Identify which cell holds the provided text, then report its (X, Y) central coordinate. 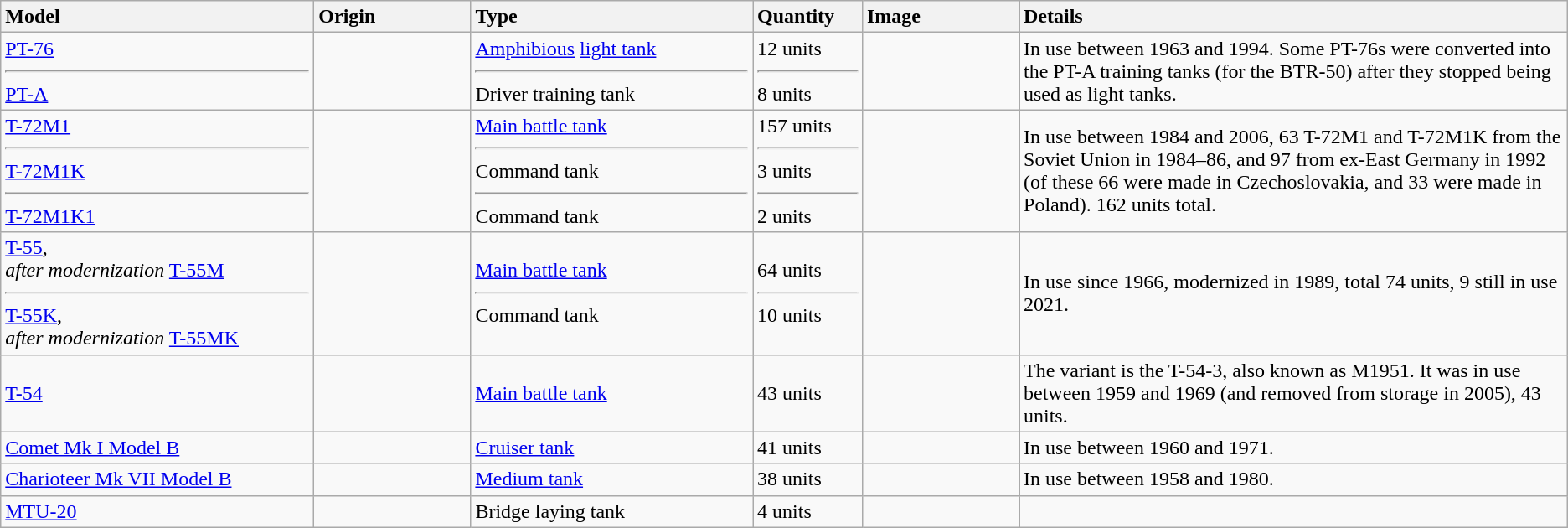
Main battle tankCommand tankCommand tank (611, 171)
The variant is the T-54-3, also known as M1951. It was in use between 1959 and 1969 (and removed from storage in 2005), 43 units. (1293, 393)
In use since 1966, modernized in 1989, total 74 units, 9 still in use 2021. (1293, 293)
In use between 1958 and 1980. (1293, 479)
43 units (807, 393)
64 units10 units (807, 293)
41 units (807, 448)
Main battle tankCommand tank (611, 293)
Bridge laying tank (611, 511)
Details (1293, 17)
PT-76PT-A (157, 71)
Medium tank (611, 479)
157 units3 units2 units (807, 171)
Main battle tank (611, 393)
12 units8 units (807, 71)
38 units (807, 479)
Origin (392, 17)
4 units (807, 511)
T-54 (157, 393)
In use between 1960 and 1971. (1293, 448)
Charioteer Mk VII Model B (157, 479)
T-72M1T-72M1KT-72M1K1 (157, 171)
Cruiser tank (611, 448)
Quantity (807, 17)
Image (940, 17)
Model (157, 17)
Comet Mk I Model B (157, 448)
MTU-20 (157, 511)
T-55,after modernization T-55MT-55K,after modernization T-55MK (157, 293)
In use between 1963 and 1994. Some PT-76s were converted into the PT-A training tanks (for the BTR-50) after they stopped being used as light tanks. (1293, 71)
Amphibious light tankDriver training tank (611, 71)
Type (611, 17)
